Capture the cell that displays the provided text and extract its [x, y] central coordinate. 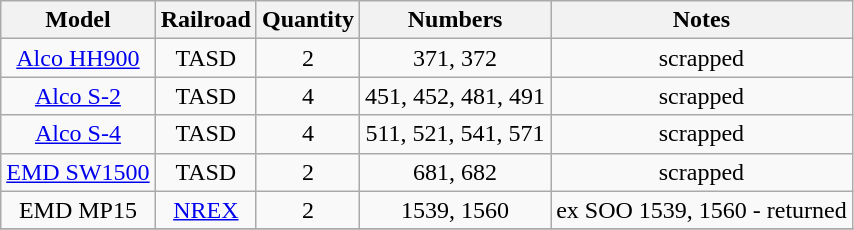
Alco HH900 [78, 58]
Quantity [308, 20]
681, 682 [456, 172]
Model [78, 20]
EMD MP15 [78, 210]
451, 452, 481, 491 [456, 96]
NREX [206, 210]
371, 372 [456, 58]
1539, 1560 [456, 210]
ex SOO 1539, 1560 - returned [702, 210]
Alco S-4 [78, 134]
Railroad [206, 20]
Notes [702, 20]
511, 521, 541, 571 [456, 134]
Numbers [456, 20]
EMD SW1500 [78, 172]
Alco S-2 [78, 96]
